Find where the given text appears and provide that cell's center as [X, Y] coordinate. 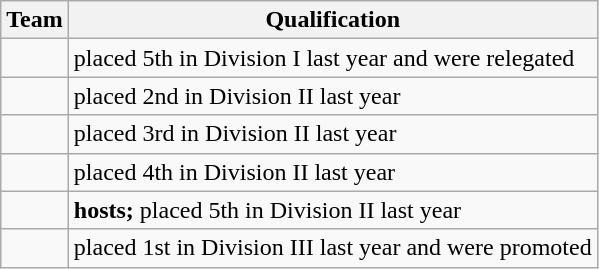
placed 5th in Division I last year and were relegated [332, 58]
hosts; placed 5th in Division II last year [332, 210]
placed 4th in Division II last year [332, 172]
Team [35, 20]
placed 2nd in Division II last year [332, 96]
placed 3rd in Division II last year [332, 134]
Qualification [332, 20]
placed 1st in Division III last year and were promoted [332, 248]
